Locate the cell with the specified text and output its [X, Y] center coordinate. 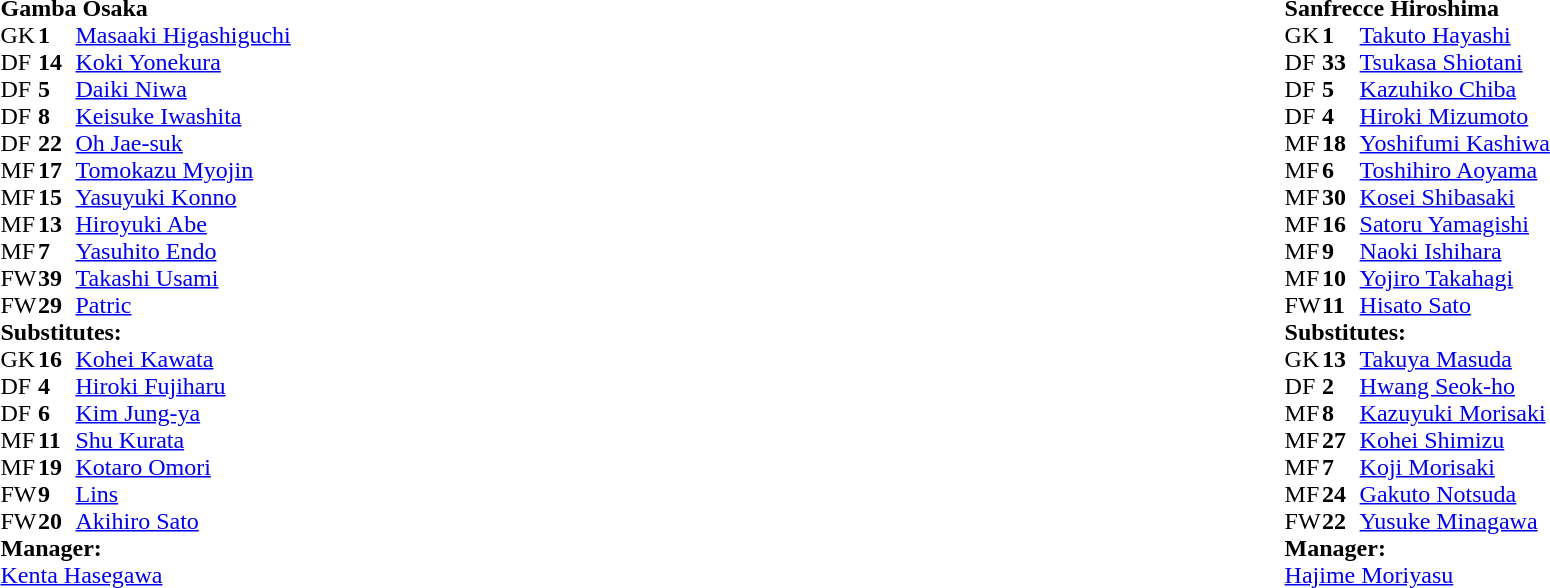
27 [1341, 440]
Takashi Usami [184, 278]
Hiroyuki Abe [184, 224]
Masaaki Higashiguchi [184, 36]
Tsukasa Shiotani [1455, 62]
20 [57, 522]
Akihiro Sato [184, 522]
Hiroki Fujiharu [184, 386]
30 [1341, 198]
Yusuke Minagawa [1455, 522]
24 [1341, 494]
Kosei Shibasaki [1455, 198]
Hiroki Mizumoto [1455, 116]
Naoki Ishihara [1455, 252]
Kazuyuki Morisaki [1455, 414]
Yojiro Takahagi [1455, 278]
39 [57, 278]
Kazuhiko Chiba [1455, 90]
Kohei Shimizu [1455, 440]
Yasuyuki Konno [184, 198]
Keisuke Iwashita [184, 116]
19 [57, 468]
Tomokazu Myojin [184, 170]
Koji Morisaki [1455, 468]
33 [1341, 62]
15 [57, 198]
Takuya Masuda [1455, 360]
Yoshifumi Kashiwa [1455, 144]
Hwang Seok-ho [1455, 386]
Kohei Kawata [184, 360]
18 [1341, 144]
Patric [184, 306]
17 [57, 170]
Yasuhito Endo [184, 252]
Shu Kurata [184, 440]
Koki Yonekura [184, 62]
Kotaro Omori [184, 468]
Kim Jung-ya [184, 414]
Lins [184, 494]
Gakuto Notsuda [1455, 494]
Takuto Hayashi [1455, 36]
Toshihiro Aoyama [1455, 170]
Daiki Niwa [184, 90]
Hisato Sato [1455, 306]
10 [1341, 278]
Satoru Yamagishi [1455, 224]
14 [57, 62]
29 [57, 306]
2 [1341, 386]
Oh Jae-suk [184, 144]
